Find where the given text appears and provide that cell's center as (X, Y) coordinate. 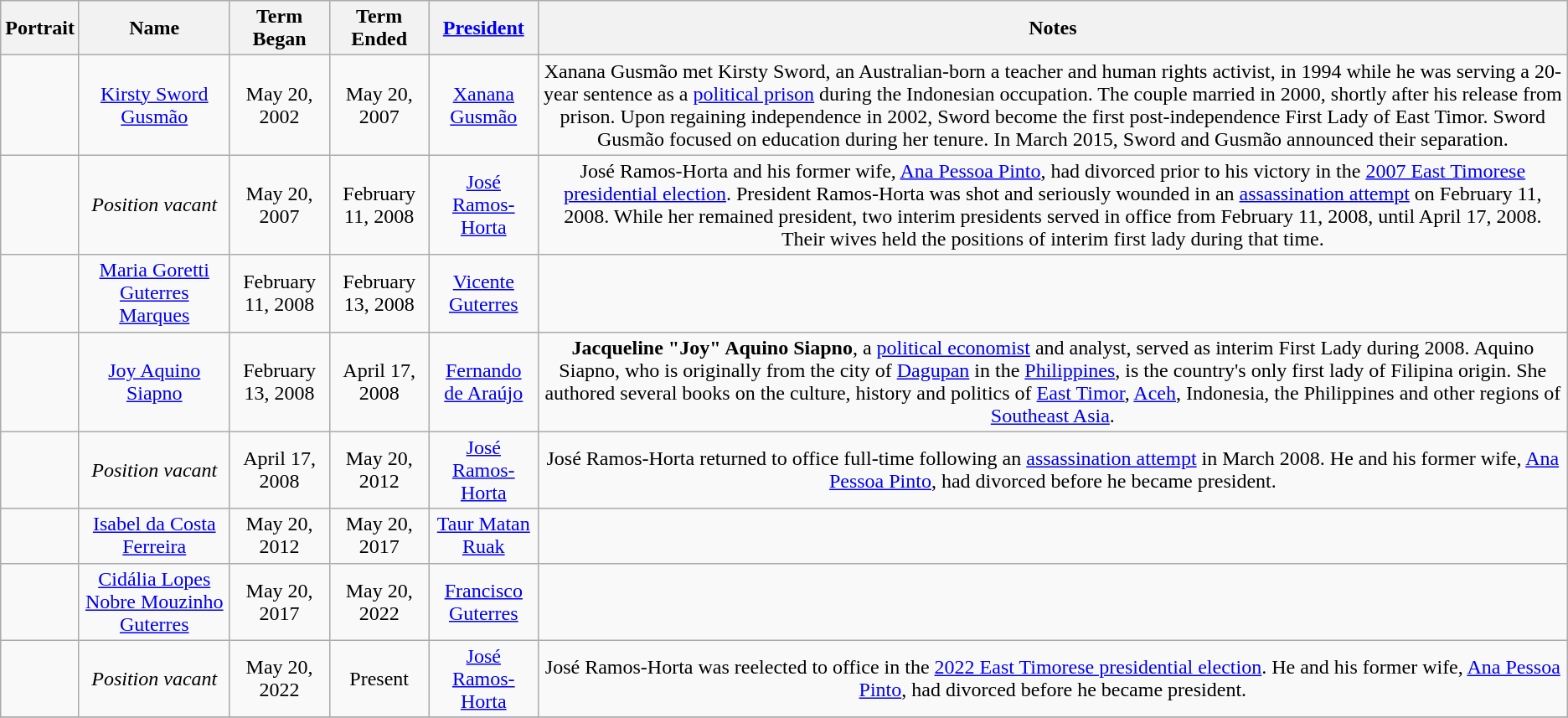
Portrait (40, 28)
Vicente Guterres (483, 293)
Name (154, 28)
Francisco Guterres (483, 602)
Notes (1052, 28)
Maria Goretti Guterres Marques (154, 293)
Term Began (280, 28)
Joy Aquino Siapno (154, 382)
Taur Matan Ruak (483, 536)
Term Ended (379, 28)
Xanana Gusmão (483, 106)
Present (379, 679)
May 20, 2002 (280, 106)
Kirsty Sword Gusmão (154, 106)
Isabel da Costa Ferreira (154, 536)
Cidália Lopes Nobre Mouzinho Guterres (154, 602)
President (483, 28)
Fernando de Araújo (483, 382)
